Extract the [X, Y] coordinate from the center of the cell holding the provided text.  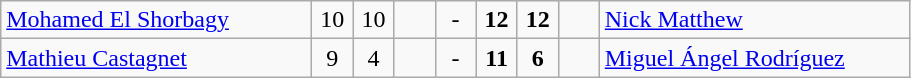
Mathieu Castagnet [156, 58]
Mohamed El Shorbagy [156, 20]
Nick Matthew [754, 20]
6 [538, 58]
11 [496, 58]
Miguel Ángel Rodríguez [754, 58]
9 [332, 58]
4 [374, 58]
